Locate the cell with the specified text and output its [X, Y] center coordinate. 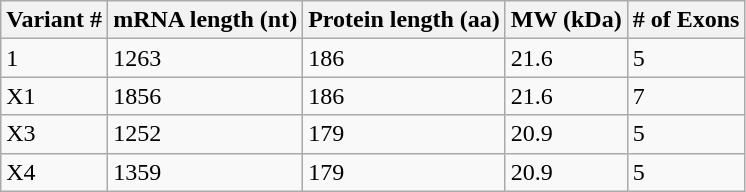
Protein length (aa) [404, 20]
mRNA length (nt) [206, 20]
1252 [206, 134]
1359 [206, 172]
Variant # [54, 20]
1856 [206, 96]
7 [686, 96]
X4 [54, 172]
X1 [54, 96]
1 [54, 58]
1263 [206, 58]
# of Exons [686, 20]
MW (kDa) [566, 20]
X3 [54, 134]
